Find where the given text appears and provide that cell's center as [X, Y] coordinate. 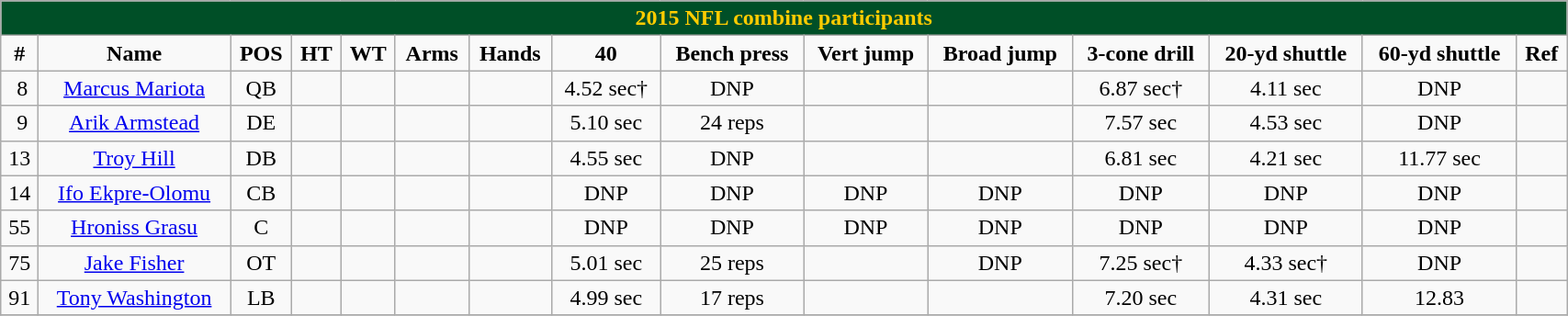
HT [316, 53]
6.81 sec [1141, 158]
17 reps [732, 298]
4.21 sec [1286, 158]
Broad jump [999, 53]
60-yd shuttle [1438, 53]
20-yd shuttle [1286, 53]
Hroniss Grasu [134, 228]
3-cone drill [1141, 53]
Name [134, 53]
Hands [510, 53]
Bench press [732, 53]
24 reps [732, 123]
7.25 sec† [1141, 263]
DE [261, 123]
7.57 sec [1141, 123]
9 [20, 123]
4.52 sec† [606, 88]
Tony Washington [134, 298]
75 [20, 263]
40 [606, 53]
CB [261, 193]
7.20 sec [1141, 298]
Ifo Ekpre-Olomu [134, 193]
5.01 sec [606, 263]
DB [261, 158]
8 [20, 88]
OT [261, 263]
Jake Fisher [134, 263]
91 [20, 298]
4.11 sec [1286, 88]
# [20, 53]
Arms [432, 53]
Arik Armstead [134, 123]
55 [20, 228]
5.10 sec [606, 123]
4.55 sec [606, 158]
Ref [1541, 53]
14 [20, 193]
4.33 sec† [1286, 263]
Vert jump [865, 53]
QB [261, 88]
4.53 sec [1286, 123]
12.83 [1438, 298]
2015 NFL combine participants [784, 18]
LB [261, 298]
Marcus Mariota [134, 88]
4.99 sec [606, 298]
11.77 sec [1438, 158]
POS [261, 53]
WT [367, 53]
6.87 sec† [1141, 88]
Troy Hill [134, 158]
25 reps [732, 263]
4.31 sec [1286, 298]
C [261, 228]
13 [20, 158]
